Scan for the cell matching the given text and deliver its [x, y] coordinate at center. 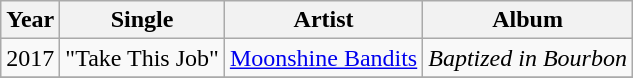
Artist [323, 20]
2017 [30, 58]
Moonshine Bandits [323, 58]
Single [142, 20]
Album [528, 20]
"Take This Job" [142, 58]
Baptized in Bourbon [528, 58]
Year [30, 20]
